Search for the cell housing the specified text and yield its (x, y) center coordinate. 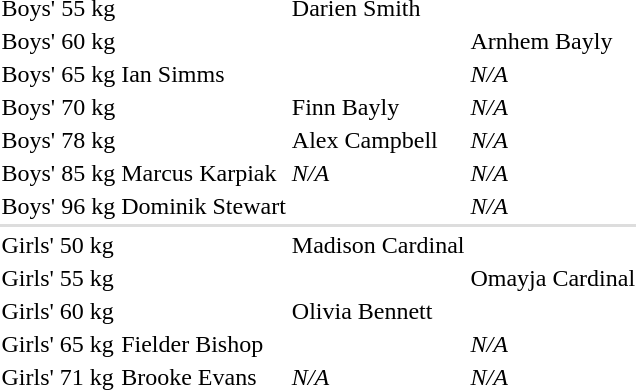
Dominik Stewart (204, 206)
Madison Cardinal (378, 245)
Boys' 65 kg (58, 74)
Girls' 60 kg (58, 311)
Boys' 78 kg (58, 140)
Boys' 70 kg (58, 107)
Boys' 60 kg (58, 41)
Marcus Karpiak (204, 173)
Finn Bayly (378, 107)
Fielder Bishop (204, 344)
Olivia Bennett (378, 311)
Ian Simms (204, 74)
Boys' 85 kg (58, 173)
Alex Campbell (378, 140)
Boys' 96 kg (58, 206)
Girls' 65 kg (58, 344)
Girls' 50 kg (58, 245)
N/A (378, 173)
Girls' 55 kg (58, 278)
